Provide the [x, y] coordinate of the cell's center where the given text is located.  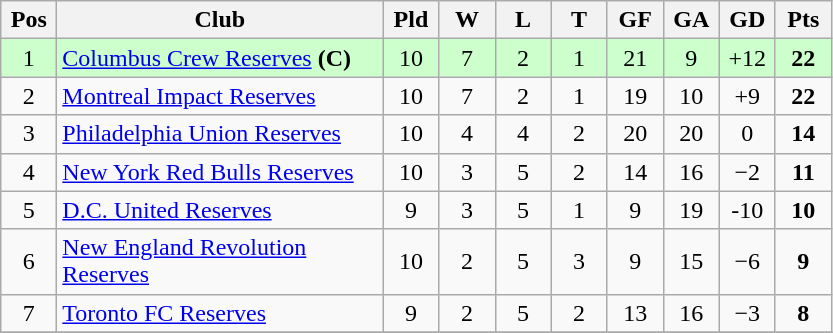
−2 [747, 172]
+9 [747, 96]
Pos [29, 20]
11 [803, 172]
15 [691, 262]
6 [29, 262]
Montreal Impact Reserves [220, 96]
-10 [747, 210]
Philadelphia Union Reserves [220, 134]
13 [635, 313]
8 [803, 313]
Pld [411, 20]
Columbus Crew Reserves (C) [220, 58]
Pts [803, 20]
0 [747, 134]
GA [691, 20]
W [467, 20]
T [579, 20]
Toronto FC Reserves [220, 313]
21 [635, 58]
GF [635, 20]
L [523, 20]
−3 [747, 313]
D.C. United Reserves [220, 210]
New England Revolution Reserves [220, 262]
Club [220, 20]
−6 [747, 262]
New York Red Bulls Reserves [220, 172]
+12 [747, 58]
GD [747, 20]
